For the text-containing cell, return its midpoint in [X, Y] coordinate format. 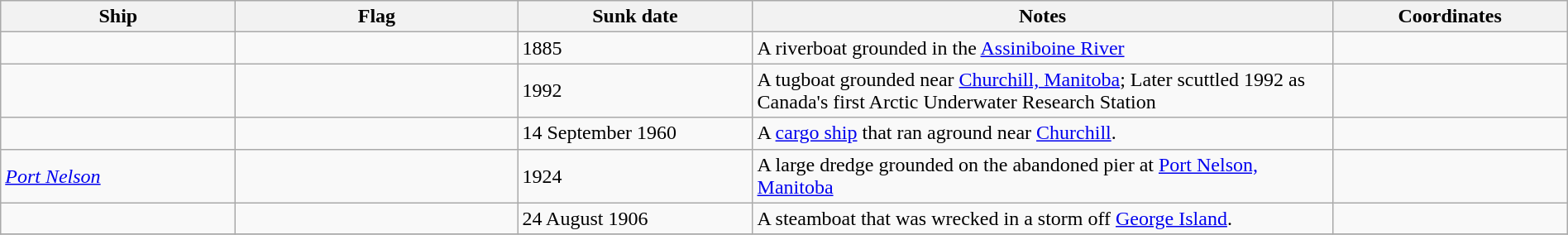
A steamboat that was wrecked in a storm off George Island. [1042, 218]
Notes [1042, 17]
14 September 1960 [635, 133]
1924 [635, 175]
A riverboat grounded in the Assiniboine River [1042, 48]
Coordinates [1450, 17]
Ship [118, 17]
A cargo ship that ran aground near Churchill. [1042, 133]
Sunk date [635, 17]
A large dredge grounded on the abandoned pier at Port Nelson, Manitoba [1042, 175]
24 August 1906 [635, 218]
Flag [377, 17]
Port Nelson [118, 175]
1992 [635, 91]
A tugboat grounded near Churchill, Manitoba; Later scuttled 1992 as Canada's first Arctic Underwater Research Station [1042, 91]
1885 [635, 48]
